Pinpoint the cell where the given text exists, returning its (x, y) midpoint coordinate. 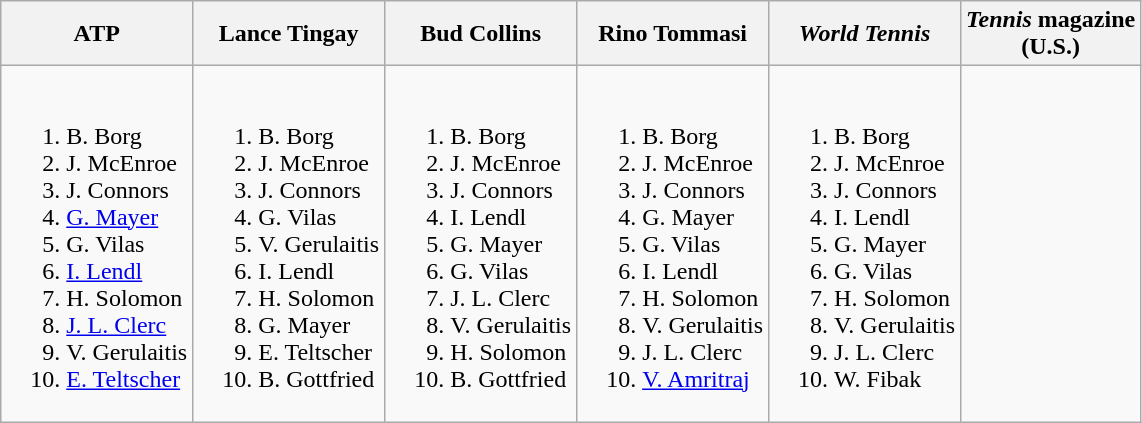
B. Borg J. McEnroe J. Connors G. Mayer G. Vilas I. Lendl H. Solomon J. L. Clerc V. Gerulaitis E. Teltscher (97, 244)
B. Borg J. McEnroe J. Connors G. Mayer G. Vilas I. Lendl H. Solomon V. Gerulaitis J. L. Clerc V. Amritraj (673, 244)
Tennis magazine(U.S.) (1051, 34)
B. Borg J. McEnroe J. Connors G. Vilas V. Gerulaitis I. Lendl H. Solomon G. Mayer E. Teltscher B. Gottfried (289, 244)
Lance Tingay (289, 34)
Rino Tommasi (673, 34)
ATP (97, 34)
World Tennis (865, 34)
B. Borg J. McEnroe J. Connors I. Lendl G. Mayer G. Vilas H. Solomon V. Gerulaitis J. L. Clerc W. Fibak (865, 244)
Bud Collins (481, 34)
B. Borg J. McEnroe J. Connors I. Lendl G. Mayer G. Vilas J. L. Clerc V. Gerulaitis H. Solomon B. Gottfried (481, 244)
